From the cell containing the given text, extract its center point as [x, y] coordinate. 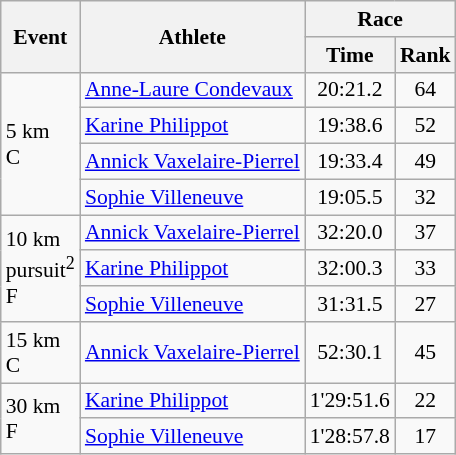
32:00.3 [350, 269]
19:05.5 [350, 197]
37 [426, 233]
33 [426, 269]
19:33.4 [350, 162]
52:30.1 [350, 352]
15 km C [40, 352]
20:21.2 [350, 90]
64 [426, 90]
Anne-Laure Condevaux [192, 90]
19:38.6 [350, 126]
10 km pursuit2 F [40, 268]
17 [426, 437]
30 km F [40, 418]
49 [426, 162]
32:20.0 [350, 233]
Time [350, 55]
27 [426, 304]
31:31.5 [350, 304]
52 [426, 126]
5 km C [40, 143]
1'29:51.6 [350, 401]
22 [426, 401]
32 [426, 197]
Athlete [192, 36]
Event [40, 36]
1'28:57.8 [350, 437]
45 [426, 352]
Race [380, 19]
Rank [426, 55]
